From the cell containing the given text, extract its center point as (X, Y) coordinate. 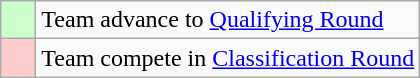
Team advance to Qualifying Round (228, 20)
Team compete in Classification Round (228, 58)
